Provide the (x, y) coordinate of the cell's center where the given text is located.  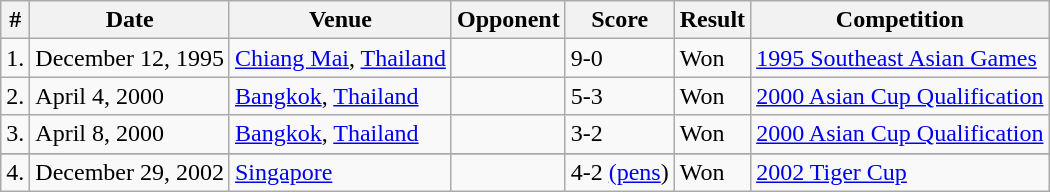
Competition (900, 20)
April 4, 2000 (130, 96)
Opponent (508, 20)
2002 Tiger Cup (900, 172)
# (16, 20)
2. (16, 96)
Singapore (340, 172)
9-0 (620, 58)
4-2 (pens) (620, 172)
3-2 (620, 134)
Result (712, 20)
Date (130, 20)
Chiang Mai, Thailand (340, 58)
1. (16, 58)
December 29, 2002 (130, 172)
3. (16, 134)
5-3 (620, 96)
1995 Southeast Asian Games (900, 58)
Score (620, 20)
4. (16, 172)
December 12, 1995 (130, 58)
April 8, 2000 (130, 134)
Venue (340, 20)
